Detect which cell encompasses the target text, then output its (X, Y) center coordinate. 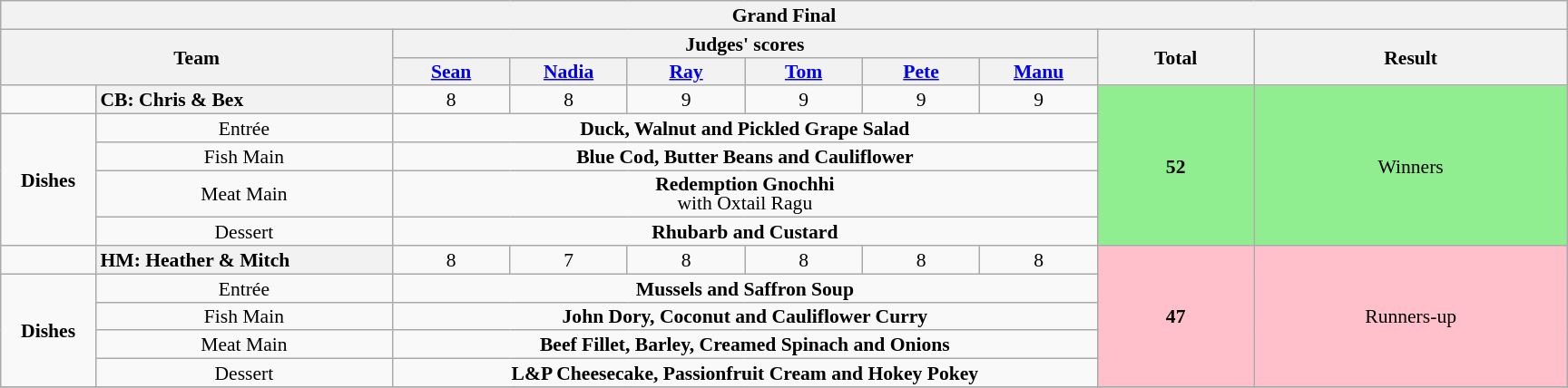
L&P Cheesecake, Passionfruit Cream and Hokey Pokey (744, 373)
HM: Heather & Mitch (243, 259)
Winners (1410, 167)
Runners-up (1410, 316)
Ray (686, 71)
Nadia (568, 71)
John Dory, Coconut and Cauliflower Curry (744, 315)
Rhubarb and Custard (744, 232)
Judges' scores (744, 44)
Sean (450, 71)
Manu (1039, 71)
Pete (920, 71)
Redemption Gnochhiwith Oxtail Ragu (744, 194)
7 (568, 259)
Result (1410, 57)
Beef Fillet, Barley, Creamed Spinach and Onions (744, 344)
47 (1176, 316)
52 (1176, 167)
CB: Chris & Bex (243, 100)
Blue Cod, Butter Beans and Cauliflower (744, 156)
Tom (804, 71)
Mussels and Saffron Soup (744, 288)
Total (1176, 57)
Grand Final (784, 15)
Duck, Walnut and Pickled Grape Salad (744, 129)
Team (197, 57)
